Locate the cell with the specified text and output its (x, y) center coordinate. 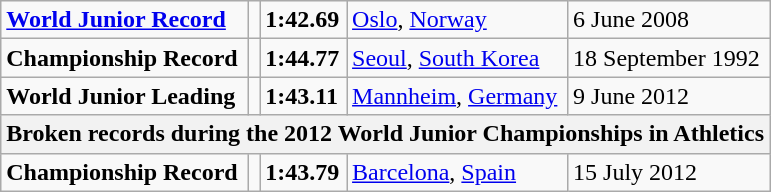
6 June 2008 (669, 20)
18 September 1992 (669, 58)
Broken records during the 2012 World Junior Championships in Athletics (386, 134)
1:43.79 (304, 172)
World Junior Record (125, 20)
1:43.11 (304, 96)
Mannheim, Germany (458, 96)
1:44.77 (304, 58)
Barcelona, Spain (458, 172)
Seoul, South Korea (458, 58)
World Junior Leading (125, 96)
9 June 2012 (669, 96)
1:42.69 (304, 20)
Oslo, Norway (458, 20)
15 July 2012 (669, 172)
